For the text-containing cell, return its midpoint in (X, Y) coordinate format. 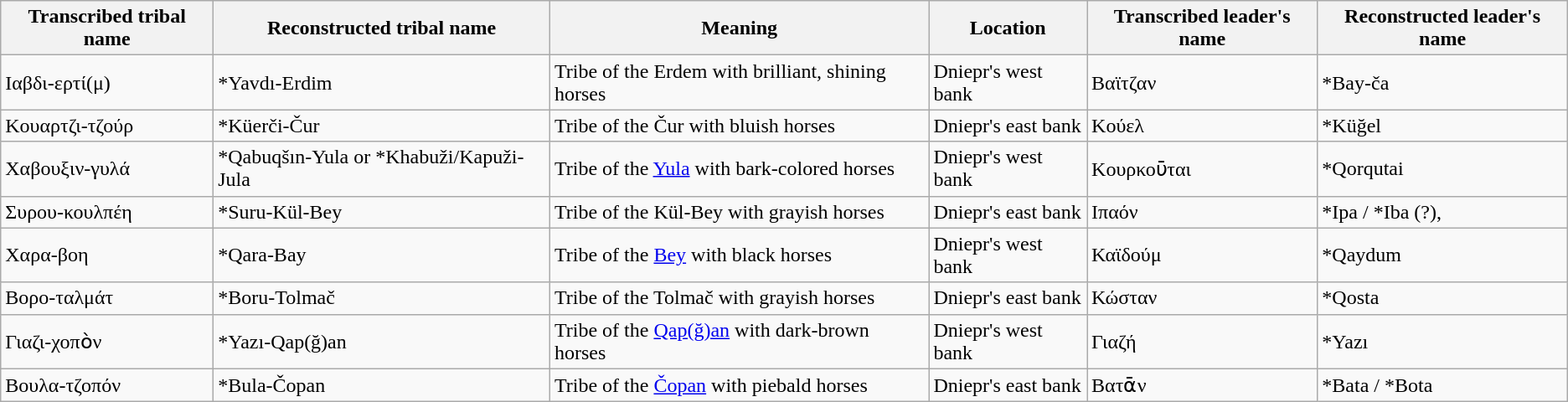
Κούελ (1203, 126)
Tribe of the Yula with bark-colored horses (739, 169)
Tribe of the Kül-Bey with grayish horses (739, 212)
*Ipa / *Iba (?), (1442, 212)
*Qara-Bay (382, 255)
Tribe of the Bey with black horses (739, 255)
*Boru-Tolmač (382, 298)
Reconstructed tribal name (382, 28)
*Qabuqšın-Yula or *Khabuži/Kapuži-Jula (382, 169)
Κουρκοῡται (1203, 169)
Βατᾱν (1203, 385)
Ιαβδι-ερτί(μ) (107, 82)
Tribe of the Čur with bluish horses (739, 126)
Βαϊτζαν (1203, 82)
Tribe of the Qap(ğ)an with dark-brown horses (739, 342)
*Küerči-Čur (382, 126)
*Bata / *Bota (1442, 385)
*Yavdı-Erdim (382, 82)
Tribe of the Čopan with piebald horses (739, 385)
Συρου-κουλπέη (107, 212)
Καϊδούμ (1203, 255)
*Qaydum (1442, 255)
*Bay-ča (1442, 82)
Location (1008, 28)
*Suru-Kül-Bey (382, 212)
Tribe of the Tolmač with grayish horses (739, 298)
*Bula-Čopan (382, 385)
Meaning (739, 28)
Κώσταν (1203, 298)
*Yazı-Qap(ğ)an (382, 342)
Κουαρτζι-τζούρ (107, 126)
*Qorqutai (1442, 169)
Γιαζή (1203, 342)
*Yazı (1442, 342)
Transcribed leader's name (1203, 28)
*Küğel (1442, 126)
Tribe of the Erdem with brilliant, shining horses (739, 82)
Βουλα-τζοπόν (107, 385)
*Qosta (1442, 298)
Γιαζι-χοπὸν (107, 342)
Χαρα-βοη (107, 255)
Χαβουξιν-γυλά (107, 169)
Transcribed tribal name (107, 28)
Βορο-ταλμάτ (107, 298)
Reconstructed leader's name (1442, 28)
Ιπαόν (1203, 212)
